Extract the (X, Y) coordinate from the center of the cell holding the provided text.  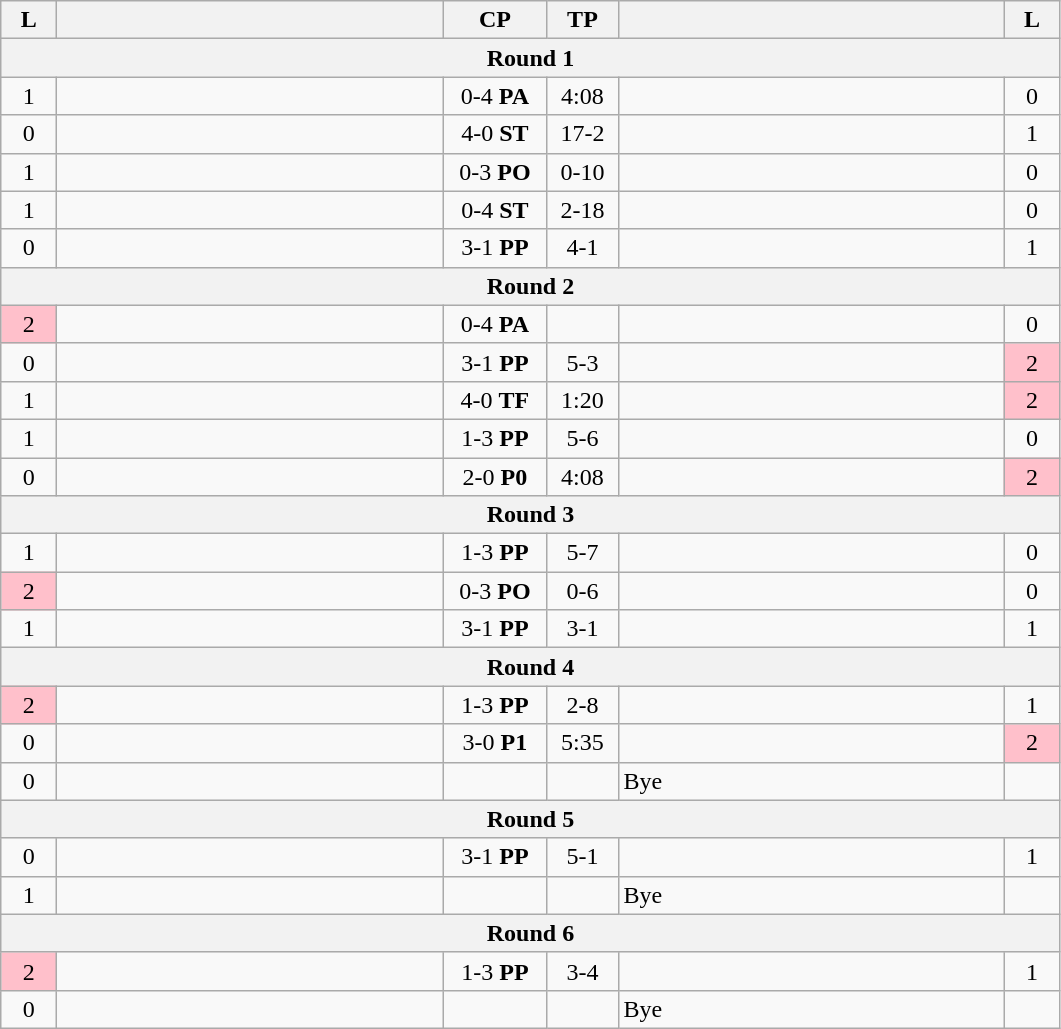
3-4 (582, 971)
4-0 TF (495, 400)
2-18 (582, 210)
0-10 (582, 172)
Round 6 (530, 933)
3-1 (582, 629)
CP (495, 20)
2-8 (582, 705)
5-3 (582, 362)
Round 1 (530, 58)
Round 2 (530, 286)
2-0 P0 (495, 477)
1:20 (582, 400)
0-4 ST (495, 210)
4-1 (582, 248)
5-7 (582, 553)
0-6 (582, 591)
3-0 P1 (495, 743)
5-1 (582, 857)
17-2 (582, 134)
5:35 (582, 743)
TP (582, 20)
Round 5 (530, 819)
4-0 ST (495, 134)
Round 4 (530, 667)
5-6 (582, 438)
Round 3 (530, 515)
